Capture the cell that displays the provided text and extract its [x, y] central coordinate. 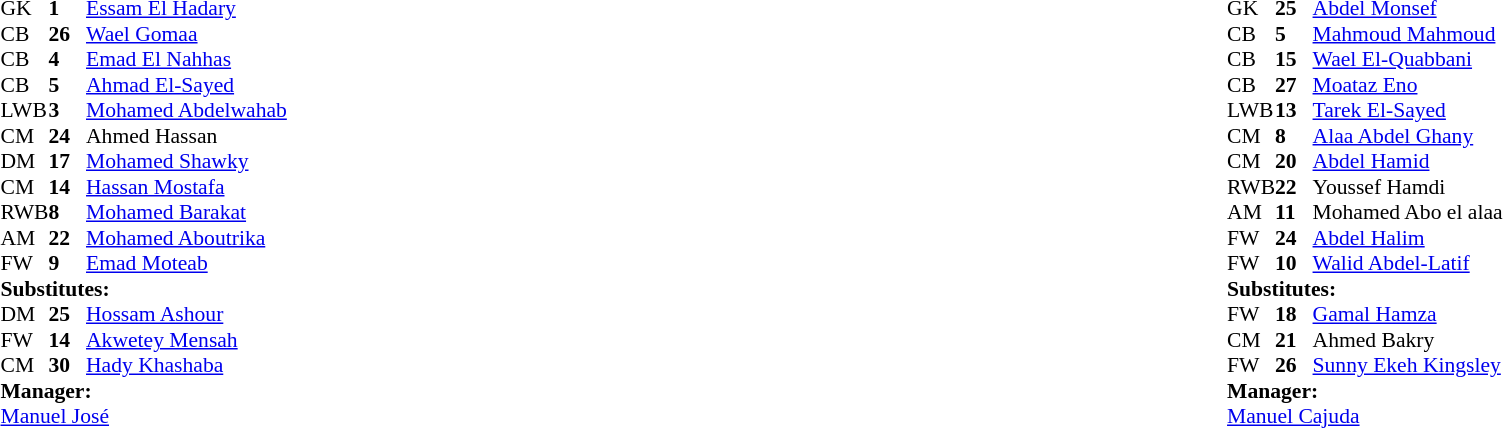
Sunny Ekeh Kingsley [1408, 365]
Mohamed Aboutrika [186, 238]
Abdel Halim [1408, 238]
27 [1294, 85]
Wael Gomaa [186, 34]
15 [1294, 59]
Hossam Ashour [186, 315]
Walid Abdel-Latif [1408, 263]
21 [1294, 340]
3 [67, 111]
Alaa Abdel Ghany [1408, 136]
10 [1294, 263]
Ahmed Bakry [1408, 340]
Mahmoud Mahmoud [1408, 34]
Moataz Eno [1408, 85]
25 [67, 315]
Emad El Nahhas [186, 59]
Mohamed Abo el alaa [1408, 213]
Mohamed Shawky [186, 161]
13 [1294, 111]
Mohamed Abdelwahab [186, 111]
17 [67, 161]
Hady Khashaba [186, 365]
30 [67, 365]
Tarek El-Sayed [1408, 111]
20 [1294, 161]
Abdel Hamid [1408, 161]
Ahmad El-Sayed [186, 85]
Youssef Hamdi [1408, 187]
Akwetey Mensah [186, 340]
Hassan Mostafa [186, 187]
Gamal Hamza [1408, 315]
Emad Moteab [186, 263]
Ahmed Hassan [186, 136]
Wael El-Quabbani [1408, 59]
11 [1294, 213]
18 [1294, 315]
Mohamed Barakat [186, 213]
9 [67, 263]
4 [67, 59]
